Pinpoint the cell where the given text exists, returning its (X, Y) midpoint coordinate. 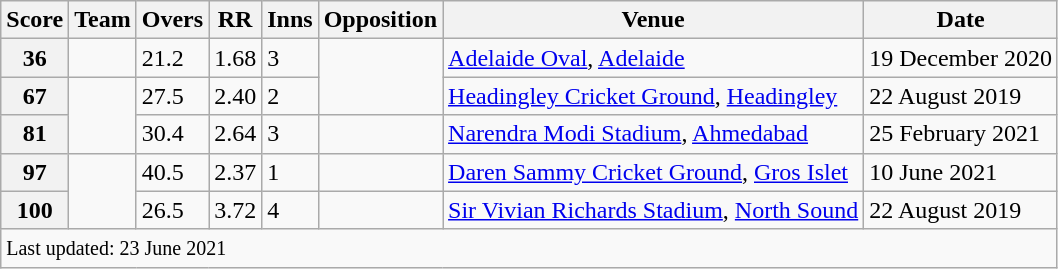
Score (35, 20)
Last updated: 23 June 2021 (530, 248)
Narendra Modi Stadium, Ahmedabad (654, 134)
2 (290, 96)
21.2 (172, 58)
2.37 (236, 172)
4 (290, 210)
67 (35, 96)
Overs (172, 20)
25 February 2021 (961, 134)
2.40 (236, 96)
2.64 (236, 134)
36 (35, 58)
Daren Sammy Cricket Ground, Gros Islet (654, 172)
10 June 2021 (961, 172)
26.5 (172, 210)
100 (35, 210)
97 (35, 172)
30.4 (172, 134)
Adelaide Oval, Adelaide (654, 58)
RR (236, 20)
19 December 2020 (961, 58)
Inns (290, 20)
Venue (654, 20)
40.5 (172, 172)
Team (103, 20)
Opposition (380, 20)
Headingley Cricket Ground, Headingley (654, 96)
3.72 (236, 210)
Sir Vivian Richards Stadium, North Sound (654, 210)
27.5 (172, 96)
1 (290, 172)
Date (961, 20)
81 (35, 134)
1.68 (236, 58)
